Scan for the cell matching the given text and deliver its (X, Y) coordinate at center. 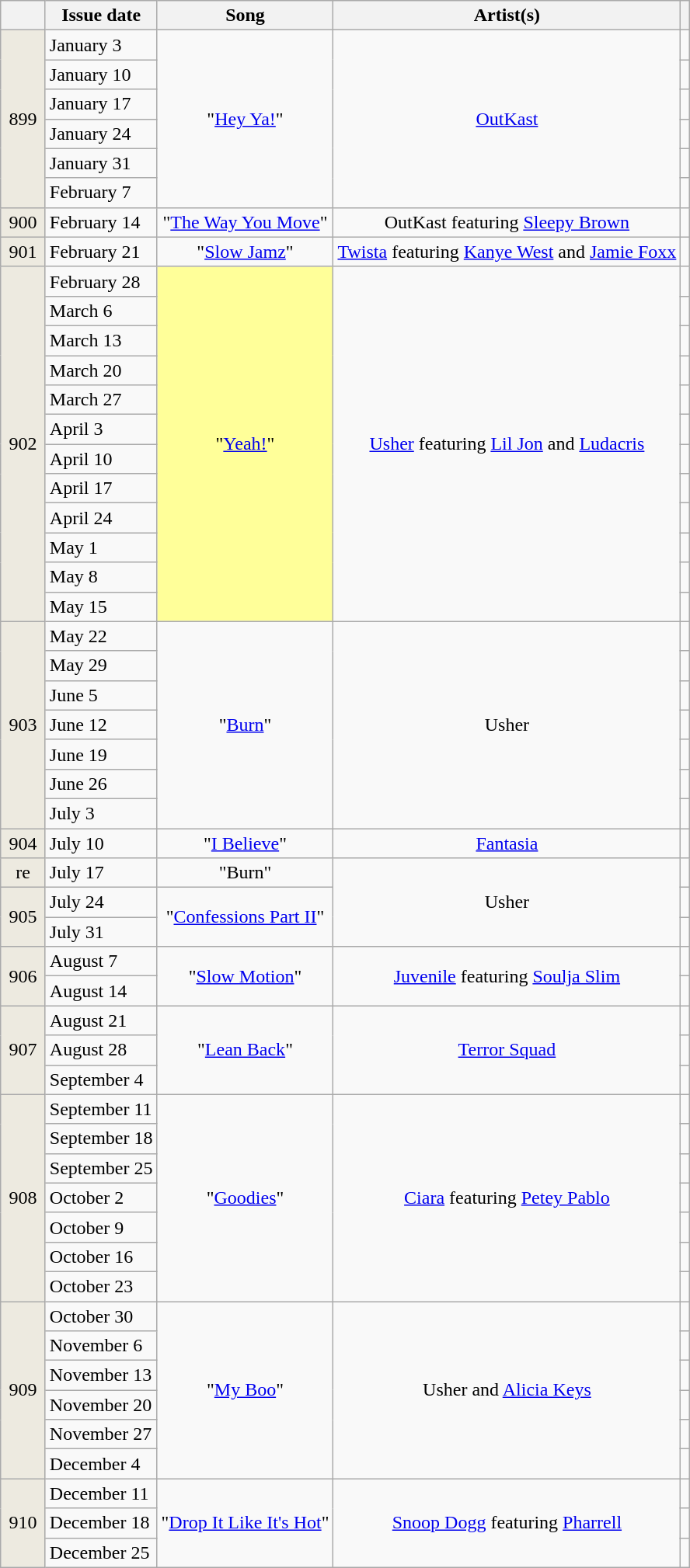
901 (23, 252)
"Yeah!" (246, 444)
909 (23, 1390)
May 29 (101, 666)
Twista featuring Kanye West and Jamie Foxx (507, 252)
November 13 (101, 1375)
October 9 (101, 1227)
September 25 (101, 1168)
"My Boo" (246, 1390)
September 18 (101, 1139)
December 11 (101, 1493)
May 1 (101, 548)
"Drop It Like It's Hot" (246, 1523)
April 24 (101, 518)
September 4 (101, 1080)
Fantasia (507, 843)
January 17 (101, 104)
August 28 (101, 1050)
"Confessions Part II" (246, 917)
re (23, 873)
Artist(s) (507, 16)
"Hey Ya!" (246, 119)
March 27 (101, 400)
March 20 (101, 370)
August 14 (101, 991)
February 7 (101, 193)
November 6 (101, 1346)
Terror Squad (507, 1050)
"Lean Back" (246, 1050)
July 3 (101, 813)
May 15 (101, 607)
March 6 (101, 311)
Song (246, 16)
900 (23, 222)
January 10 (101, 75)
October 2 (101, 1198)
June 26 (101, 784)
"Slow Jamz" (246, 252)
July 10 (101, 843)
Snoop Dogg featuring Pharrell (507, 1523)
August 7 (101, 961)
899 (23, 119)
February 28 (101, 281)
June 19 (101, 754)
December 4 (101, 1464)
July 17 (101, 873)
February 14 (101, 222)
October 16 (101, 1257)
February 21 (101, 252)
May 8 (101, 577)
April 10 (101, 459)
904 (23, 843)
July 31 (101, 932)
Usher featuring Lil Jon and Ludacris (507, 444)
907 (23, 1050)
903 (23, 725)
905 (23, 917)
902 (23, 444)
September 11 (101, 1109)
December 25 (101, 1552)
Juvenile featuring Soulja Slim (507, 976)
March 13 (101, 340)
January 31 (101, 163)
OutKast featuring Sleepy Brown (507, 222)
Issue date (101, 16)
Usher and Alicia Keys (507, 1390)
"The Way You Move" (246, 222)
"Goodies" (246, 1198)
June 5 (101, 695)
April 17 (101, 488)
October 23 (101, 1286)
"Slow Motion" (246, 976)
November 27 (101, 1434)
906 (23, 976)
OutKast (507, 119)
Ciara featuring Petey Pablo (507, 1198)
January 3 (101, 45)
November 20 (101, 1405)
"I Believe" (246, 843)
May 22 (101, 636)
October 30 (101, 1316)
August 21 (101, 1020)
January 24 (101, 134)
June 12 (101, 725)
April 3 (101, 429)
July 24 (101, 902)
December 18 (101, 1523)
908 (23, 1198)
910 (23, 1523)
